Scan for the cell matching the given text and deliver its [x, y] coordinate at center. 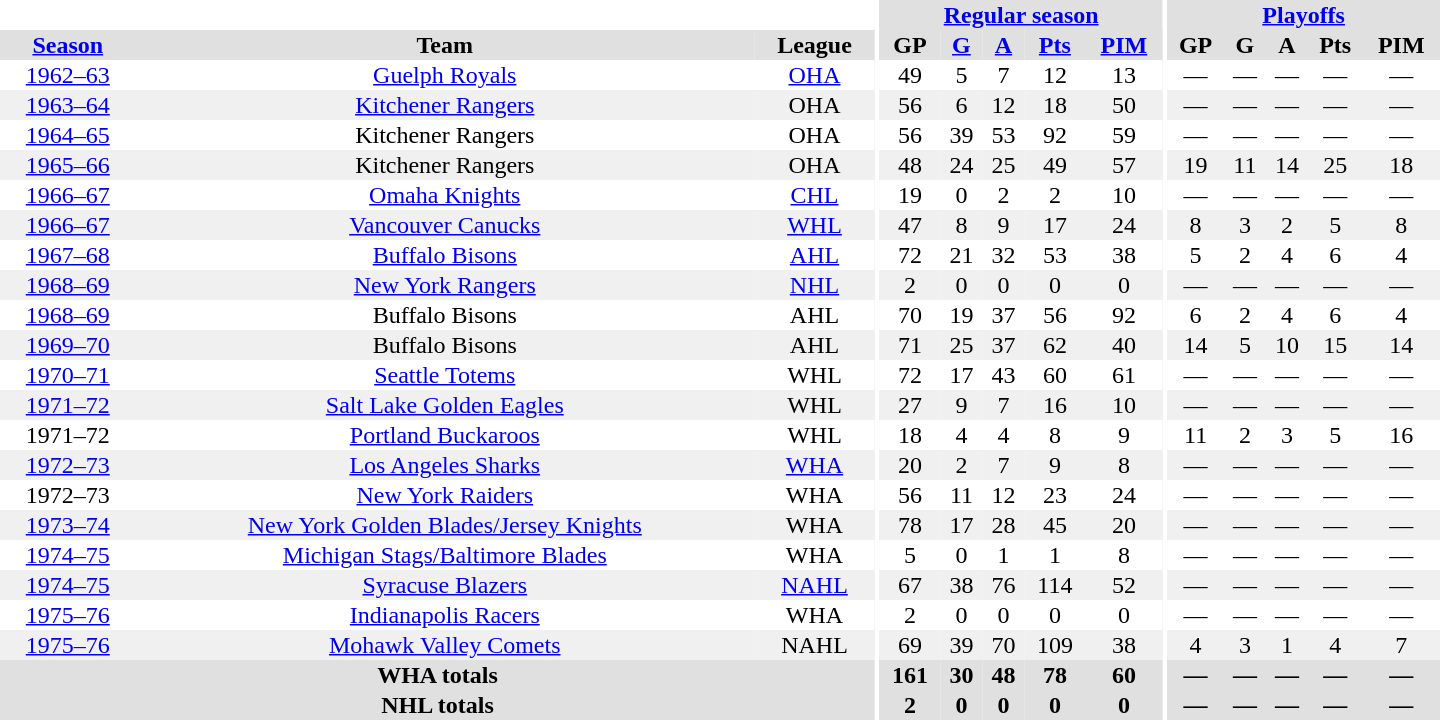
Indianapolis Racers [445, 615]
Seattle Totems [445, 375]
1970–71 [68, 375]
Guelph Royals [445, 75]
Team [445, 45]
15 [1335, 345]
1965–66 [68, 165]
NHL totals [438, 705]
CHL [814, 195]
NHL [814, 285]
76 [1003, 585]
1963–64 [68, 105]
28 [1003, 525]
Vancouver Canucks [445, 225]
109 [1054, 645]
32 [1003, 255]
1967–68 [68, 255]
Mohawk Valley Comets [445, 645]
Syracuse Blazers [445, 585]
1969–70 [68, 345]
27 [910, 405]
57 [1124, 165]
13 [1124, 75]
62 [1054, 345]
Omaha Knights [445, 195]
23 [1054, 495]
Los Angeles Sharks [445, 465]
59 [1124, 135]
Regular season [1022, 15]
New York Rangers [445, 285]
League [814, 45]
30 [961, 675]
69 [910, 645]
71 [910, 345]
Playoffs [1304, 15]
67 [910, 585]
161 [910, 675]
61 [1124, 375]
114 [1054, 585]
47 [910, 225]
Salt Lake Golden Eagles [445, 405]
1964–65 [68, 135]
1962–63 [68, 75]
New York Golden Blades/Jersey Knights [445, 525]
New York Raiders [445, 495]
Portland Buckaroos [445, 435]
52 [1124, 585]
40 [1124, 345]
Season [68, 45]
50 [1124, 105]
43 [1003, 375]
Michigan Stags/Baltimore Blades [445, 555]
1973–74 [68, 525]
45 [1054, 525]
WHA totals [438, 675]
21 [961, 255]
